Find where the given text appears and provide that cell's center as (X, Y) coordinate. 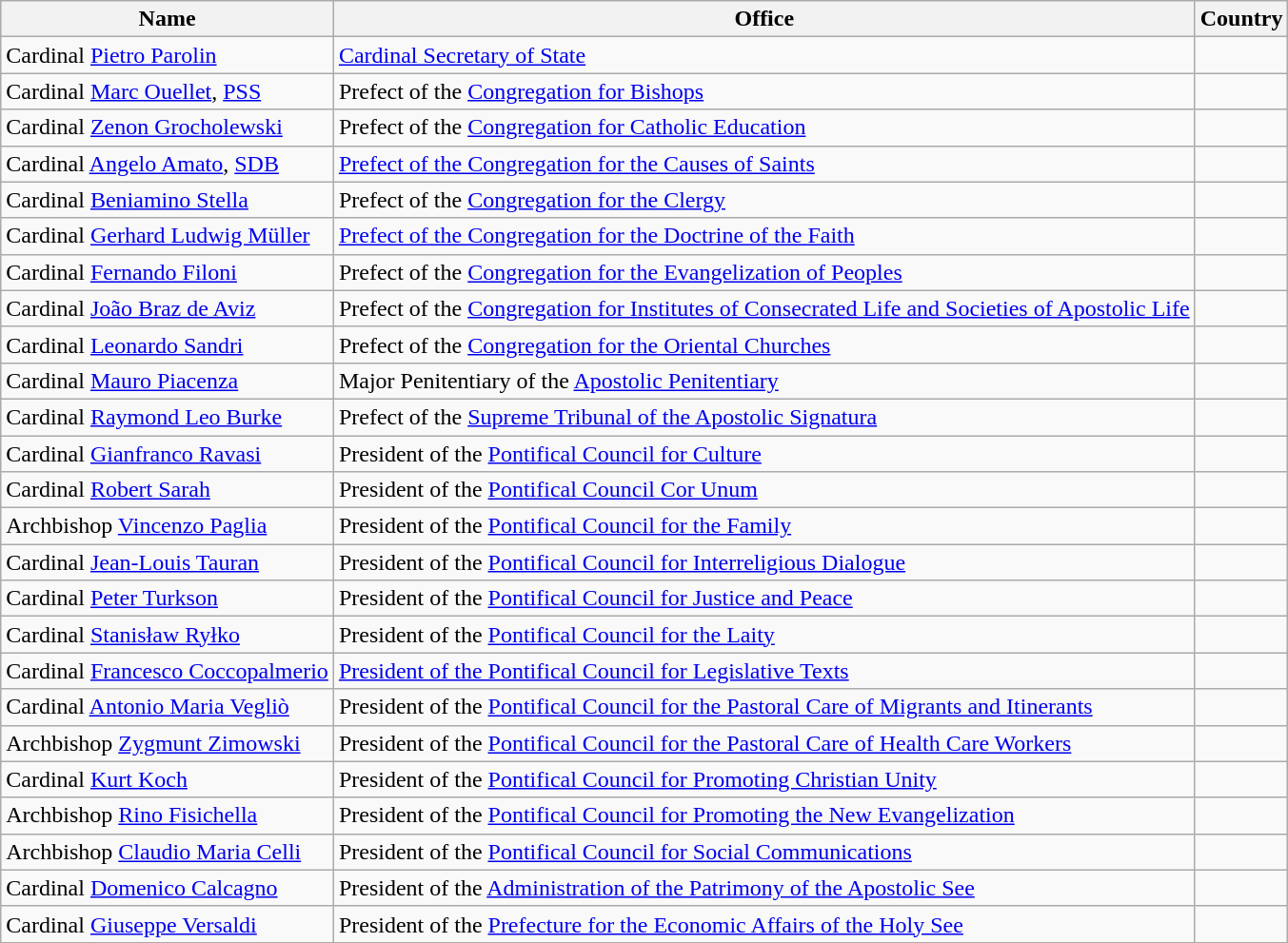
Prefect of the Congregation for the Evangelization of Peoples (763, 272)
President of the Pontifical Council for the Laity (763, 635)
Country (1241, 19)
Cardinal João Braz de Aviz (168, 308)
Cardinal Angelo Amato, SDB (168, 164)
Cardinal Secretary of State (763, 55)
Cardinal Domenico Calcagno (168, 888)
President of the Pontifical Council for Legislative Texts (763, 671)
President of the Pontifical Council for Social Communications (763, 852)
President of the Pontifical Council for Justice and Peace (763, 599)
Cardinal Zenon Grocholewski (168, 128)
Cardinal Fernando Filoni (168, 272)
President of the Pontifical Council for Culture (763, 454)
President of the Administration of the Patrimony of the Apostolic See (763, 888)
President of the Pontifical Council Cor Unum (763, 490)
Cardinal Gianfranco Ravasi (168, 454)
Prefect of the Supreme Tribunal of the Apostolic Signatura (763, 417)
President of the Pontifical Council for Promoting the New Evangelization (763, 815)
Cardinal Marc Ouellet, PSS (168, 91)
Major Penitentiary of the Apostolic Penitentiary (763, 381)
Cardinal Jean-Louis Tauran (168, 562)
President of the Prefecture for the Economic Affairs of the Holy See (763, 924)
Cardinal Raymond Leo Burke (168, 417)
Cardinal Gerhard Ludwig Müller (168, 236)
Archbishop Claudio Maria Celli (168, 852)
Prefect of the Congregation for the Causes of Saints (763, 164)
Archbishop Zygmunt Zimowski (168, 743)
Name (168, 19)
Cardinal Robert Sarah (168, 490)
President of the Pontifical Council for the Family (763, 526)
Cardinal Beniamino Stella (168, 200)
Archbishop Rino Fisichella (168, 815)
President of the Pontifical Council for Interreligious Dialogue (763, 562)
Prefect of the Congregation for the Doctrine of the Faith (763, 236)
Prefect of the Congregation for the Clergy (763, 200)
Prefect of the Congregation for Catholic Education (763, 128)
Cardinal Stanisław Ryłko (168, 635)
President of the Pontifical Council for the Pastoral Care of Health Care Workers (763, 743)
Cardinal Kurt Koch (168, 779)
President of the Pontifical Council for the Pastoral Care of Migrants and Itinerants (763, 707)
Cardinal Mauro Piacenza (168, 381)
Cardinal Peter Turkson (168, 599)
President of the Pontifical Council for Promoting Christian Unity (763, 779)
Cardinal Antonio Maria Vegliò (168, 707)
Cardinal Pietro Parolin (168, 55)
Cardinal Leonardo Sandri (168, 344)
Prefect of the Congregation for the Oriental Churches (763, 344)
Archbishop Vincenzo Paglia (168, 526)
Prefect of the Congregation for Bishops (763, 91)
Cardinal Francesco Coccopalmerio (168, 671)
Cardinal Giuseppe Versaldi (168, 924)
Prefect of the Congregation for Institutes of Consecrated Life and Societies of Apostolic Life (763, 308)
Office (763, 19)
